Pinpoint the cell where the given text exists, returning its [X, Y] midpoint coordinate. 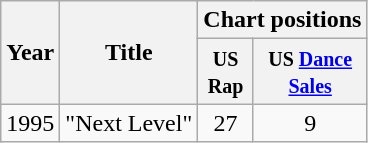
Year [30, 52]
"Next Level" [129, 123]
USRap [226, 72]
US DanceSales [310, 72]
Title [129, 52]
9 [310, 123]
Chart positions [282, 20]
27 [226, 123]
1995 [30, 123]
